Locate the cell with the specified text and output its [x, y] center coordinate. 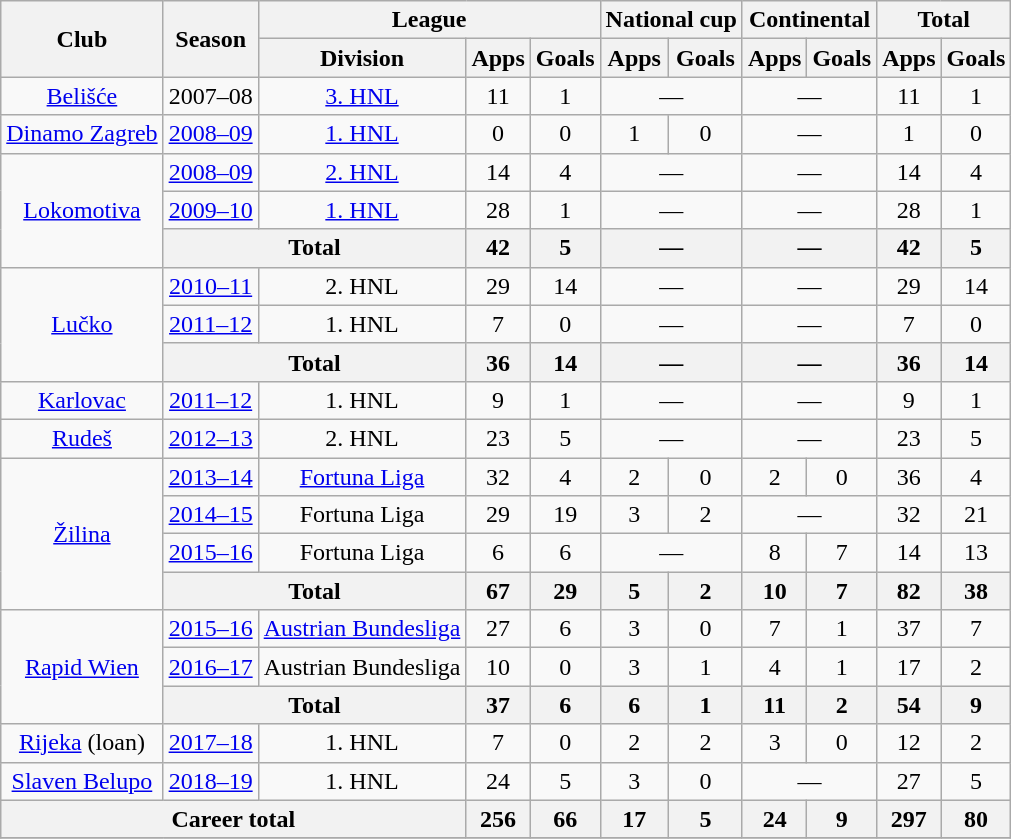
2017–18 [210, 743]
2010–11 [210, 286]
Slaven Belupo [82, 781]
66 [565, 819]
National cup [671, 20]
Rapid Wien [82, 667]
256 [498, 819]
Karlovac [82, 400]
Club [82, 39]
Season [210, 39]
21 [976, 515]
Career total [234, 819]
2018–19 [210, 781]
League [429, 20]
Lokomotiva [82, 210]
2013–14 [210, 477]
297 [909, 819]
3. HNL [362, 96]
Žilina [82, 534]
80 [976, 819]
2016–17 [210, 667]
19 [565, 515]
Rijeka (loan) [82, 743]
67 [498, 591]
Lučko [82, 324]
38 [976, 591]
2014–15 [210, 515]
2009–10 [210, 210]
82 [909, 591]
Continental [809, 20]
Dinamo Zagreb [82, 134]
54 [909, 705]
13 [976, 553]
Division [362, 58]
8 [774, 553]
12 [909, 743]
Belišće [82, 96]
2012–13 [210, 438]
2007–08 [210, 96]
Rudeš [82, 438]
